Determine the (x, y) coordinate at the center of the cell enclosing the given text.  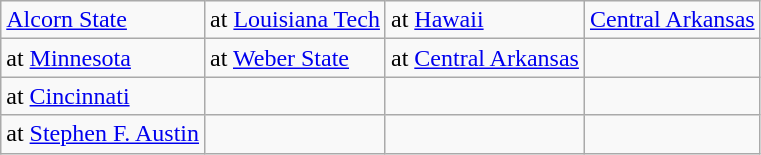
Central Arkansas (672, 20)
at Central Arkansas (484, 58)
Alcorn State (103, 20)
at Weber State (296, 58)
at Hawaii (484, 20)
at Stephen F. Austin (103, 134)
at Louisiana Tech (296, 20)
at Minnesota (103, 58)
at Cincinnati (103, 96)
